Provide the (X, Y) coordinate of the cell's center where the given text is located.  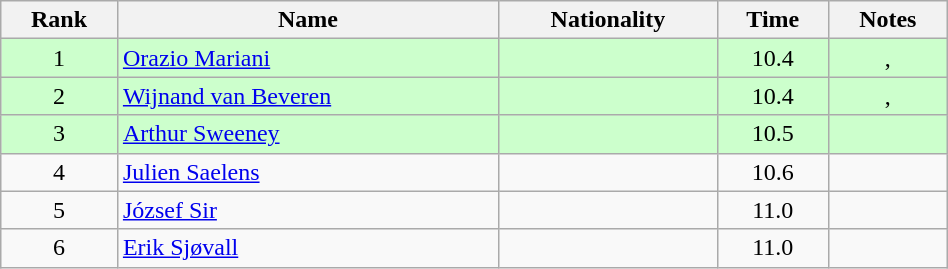
Rank (60, 20)
10.6 (772, 172)
Notes (888, 20)
Nationality (608, 20)
6 (60, 248)
Wijnand van Beveren (308, 96)
2 (60, 96)
3 (60, 134)
Orazio Mariani (308, 58)
Name (308, 20)
5 (60, 210)
4 (60, 172)
Julien Saelens (308, 172)
József Sir (308, 210)
1 (60, 58)
Arthur Sweeney (308, 134)
Time (772, 20)
Erik Sjøvall (308, 248)
10.5 (772, 134)
